Locate the cell with the specified text and output its (X, Y) center coordinate. 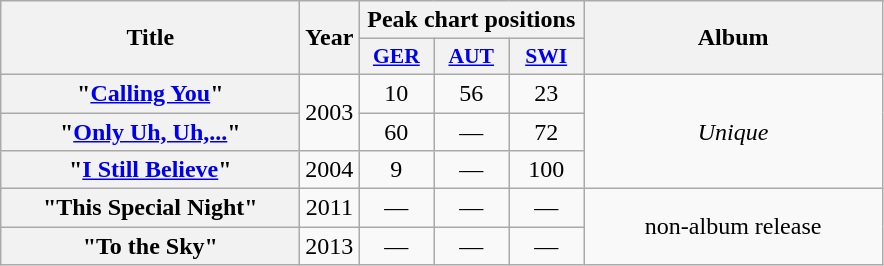
Peak chart positions (472, 20)
72 (546, 131)
2011 (330, 208)
Album (734, 38)
2003 (330, 112)
Title (150, 38)
2004 (330, 170)
Unique (734, 131)
10 (396, 93)
100 (546, 170)
Year (330, 38)
SWI (546, 57)
56 (472, 93)
"This Special Night" (150, 208)
AUT (472, 57)
2013 (330, 246)
"Calling You" (150, 93)
"Only Uh, Uh,..." (150, 131)
9 (396, 170)
non-album release (734, 227)
23 (546, 93)
GER (396, 57)
"I Still Believe" (150, 170)
60 (396, 131)
"To the Sky" (150, 246)
